Return the [X, Y] coordinate for the center point of the cell that contains the specified text.  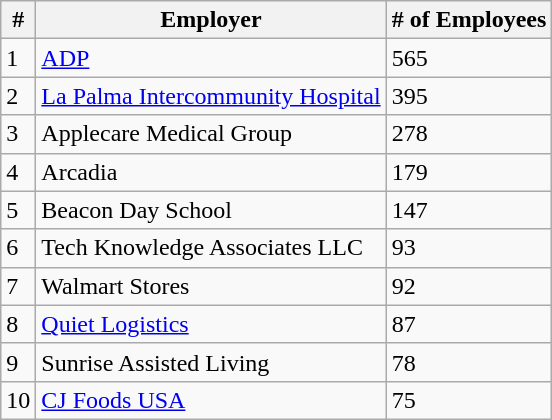
565 [469, 58]
75 [469, 400]
2 [18, 96]
Tech Knowledge Associates LLC [211, 248]
CJ Foods USA [211, 400]
3 [18, 134]
278 [469, 134]
147 [469, 210]
78 [469, 362]
1 [18, 58]
Walmart Stores [211, 286]
ADP [211, 58]
5 [18, 210]
Quiet Logistics [211, 324]
Arcadia [211, 172]
8 [18, 324]
# of Employees [469, 20]
# [18, 20]
92 [469, 286]
179 [469, 172]
93 [469, 248]
Beacon Day School [211, 210]
La Palma Intercommunity Hospital [211, 96]
6 [18, 248]
4 [18, 172]
Applecare Medical Group [211, 134]
87 [469, 324]
395 [469, 96]
Employer [211, 20]
10 [18, 400]
Sunrise Assisted Living [211, 362]
7 [18, 286]
9 [18, 362]
